Capture the cell that displays the provided text and extract its (X, Y) central coordinate. 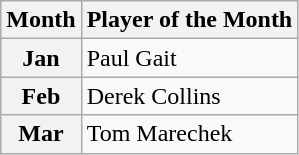
Month (41, 20)
Player of the Month (190, 20)
Feb (41, 96)
Derek Collins (190, 96)
Jan (41, 58)
Mar (41, 134)
Paul Gait (190, 58)
Tom Marechek (190, 134)
